Find where the given text appears and provide that cell's center as (X, Y) coordinate. 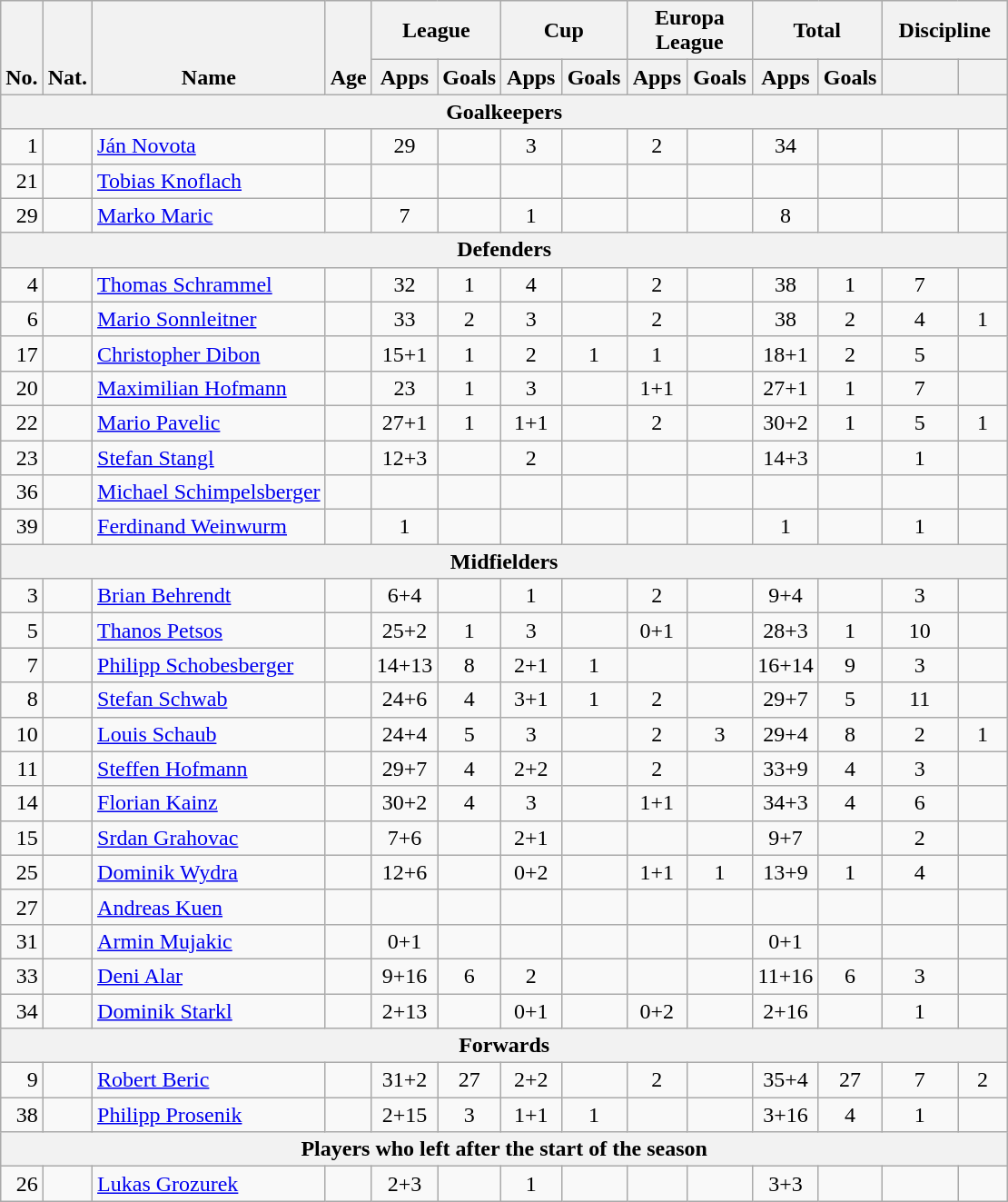
Tobias Knoflach (209, 181)
Cup (565, 31)
Andreas Kuen (209, 907)
Srdan Grahovac (209, 838)
Maximilian Hofmann (209, 388)
25 (22, 872)
2+3 (405, 1184)
Louis Schaub (209, 734)
Stefan Schwab (209, 700)
24+6 (405, 700)
Michael Schimpelsberger (209, 492)
9+16 (405, 976)
14+3 (786, 457)
Christopher Dibon (209, 353)
League (436, 31)
Forwards (505, 1046)
12+6 (405, 872)
3+3 (786, 1184)
33+9 (786, 769)
17 (22, 353)
Marko Maric (209, 215)
Florian Kainz (209, 803)
Robert Beric (209, 1080)
9+4 (786, 596)
13+9 (786, 872)
36 (22, 492)
Deni Alar (209, 976)
3+16 (786, 1115)
Age (349, 47)
18+1 (786, 353)
21 (22, 181)
14 (22, 803)
28+3 (786, 631)
9+7 (786, 838)
No. (22, 47)
39 (22, 527)
Midfielders (505, 561)
Lukas Grozurek (209, 1184)
Nat. (67, 47)
35+4 (786, 1080)
2+15 (405, 1115)
Armin Mujakic (209, 941)
29+4 (786, 734)
Name (209, 47)
31 (22, 941)
34+3 (786, 803)
2+16 (786, 1011)
Stefan Stangl (209, 457)
Brian Behrendt (209, 596)
Total (817, 31)
Thanos Petsos (209, 631)
15+1 (405, 353)
Ján Novota (209, 146)
25+2 (405, 631)
7+6 (405, 838)
14+13 (405, 665)
Players who left after the start of the season (505, 1149)
Goalkeepers (505, 112)
Dominik Starkl (209, 1011)
2+13 (405, 1011)
20 (22, 388)
Defenders (505, 250)
Discipline (944, 31)
31+2 (405, 1080)
6+4 (405, 596)
Mario Sonnleitner (209, 319)
3+1 (532, 700)
Dominik Wydra (209, 872)
22 (22, 422)
Thomas Schrammel (209, 284)
Europa League (690, 31)
12+3 (405, 457)
15 (22, 838)
Mario Pavelic (209, 422)
32 (405, 284)
11+16 (786, 976)
Philipp Schobesberger (209, 665)
Steffen Hofmann (209, 769)
26 (22, 1184)
Philipp Prosenik (209, 1115)
Ferdinand Weinwurm (209, 527)
24+4 (405, 734)
16+14 (786, 665)
